Pinpoint the cell where the given text exists, returning its [x, y] midpoint coordinate. 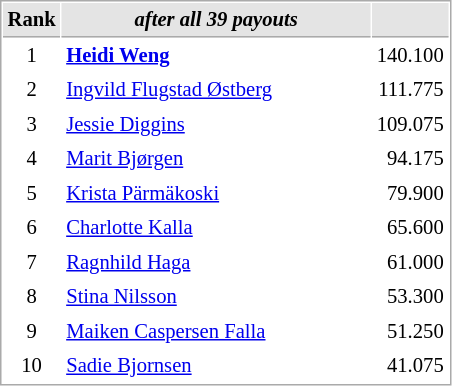
51.250 [410, 332]
79.900 [410, 194]
8 [32, 296]
61.000 [410, 262]
41.075 [410, 366]
53.300 [410, 296]
Jessie Diggins [216, 124]
after all 39 payouts [216, 20]
94.175 [410, 158]
1 [32, 56]
Rank [32, 20]
5 [32, 194]
7 [32, 262]
Krista Pärmäkoski [216, 194]
Ingvild Flugstad Østberg [216, 90]
4 [32, 158]
Stina Nilsson [216, 296]
2 [32, 90]
109.075 [410, 124]
10 [32, 366]
111.775 [410, 90]
Heidi Weng [216, 56]
3 [32, 124]
6 [32, 228]
Maiken Caspersen Falla [216, 332]
Marit Bjørgen [216, 158]
9 [32, 332]
Sadie Bjornsen [216, 366]
65.600 [410, 228]
Charlotte Kalla [216, 228]
Ragnhild Haga [216, 262]
140.100 [410, 56]
